Extract the [x, y] coordinate from the center of the cell holding the provided text.  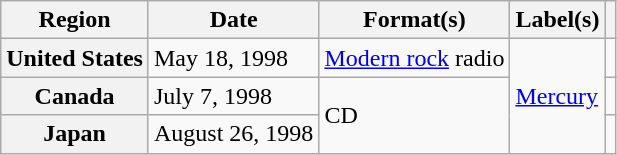
July 7, 1998 [233, 96]
Region [75, 20]
Modern rock radio [414, 58]
August 26, 1998 [233, 134]
CD [414, 115]
Mercury [558, 96]
Date [233, 20]
Format(s) [414, 20]
Japan [75, 134]
United States [75, 58]
Label(s) [558, 20]
Canada [75, 96]
May 18, 1998 [233, 58]
